Provide the (X, Y) coordinate of the cell's center where the given text is located.  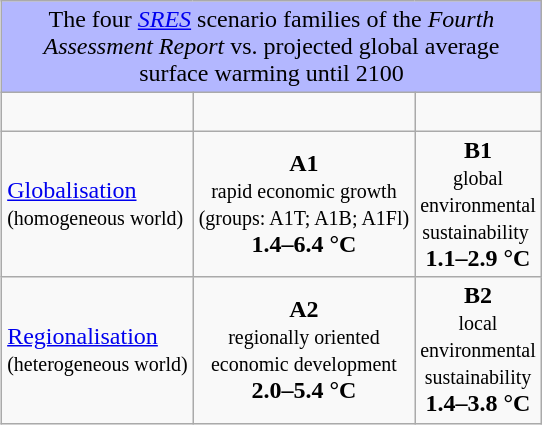
The four SRES scenario families of the Fourth Assessment Report vs. projected global average surface warming until 2100 (272, 47)
Globalisation(homogeneous world) (98, 204)
B2local environmental sustainability1.4–3.8 °C (478, 350)
B1global environmental sustainability 1.1–2.9 °C (478, 204)
A1 rapid economic growth(groups: A1T; A1B; A1Fl)1.4–6.4 °C (304, 204)
Regionalisation(heterogeneous world) (98, 350)
A2regionally orientedeconomic development2.0–5.4 °C (304, 350)
